Find where the given text appears and provide that cell's center as (X, Y) coordinate. 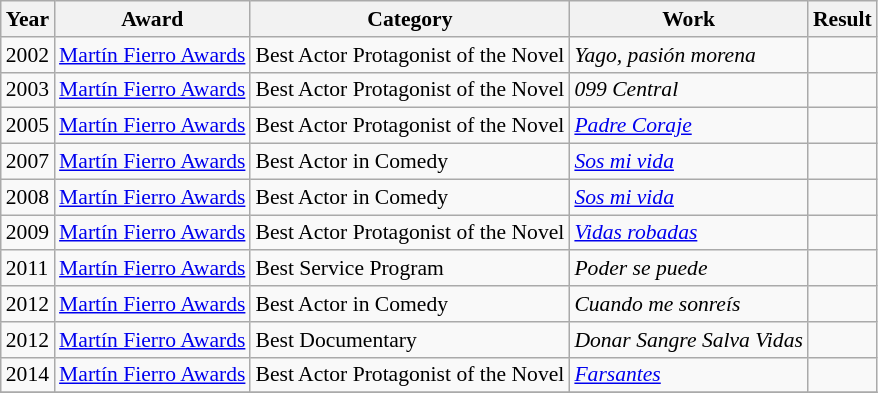
Work (688, 19)
Padre Coraje (688, 126)
2003 (28, 90)
Award (152, 19)
Yago, pasión morena (688, 55)
2005 (28, 126)
Best Service Program (410, 269)
2002 (28, 55)
099 Central (688, 90)
2011 (28, 269)
Farsantes (688, 375)
2007 (28, 162)
2014 (28, 375)
2008 (28, 197)
Best Documentary (410, 340)
Result (842, 19)
Year (28, 19)
Poder se puede (688, 269)
Vidas robadas (688, 233)
Cuando me sonreís (688, 304)
Category (410, 19)
Donar Sangre Salva Vidas (688, 340)
2009 (28, 233)
